Locate the cell with the specified text and output its (x, y) center coordinate. 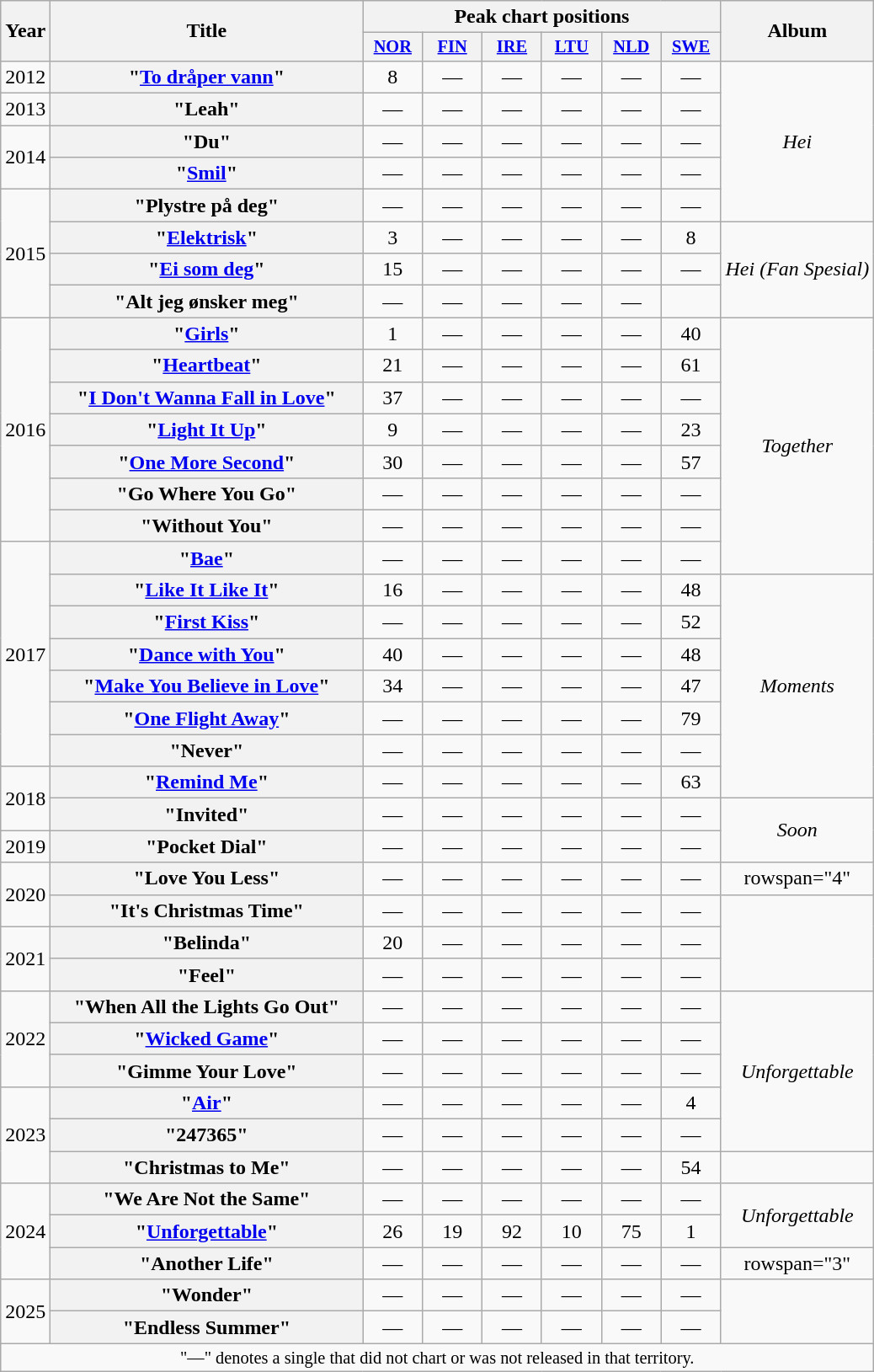
"Gimme Your Love" (207, 1070)
"Like It Like It" (207, 590)
2022 (25, 1038)
"Another Life" (207, 1263)
Together (797, 446)
10 (571, 1231)
"Belinda" (207, 942)
2017 (25, 654)
rowspan="3" (797, 1263)
"Remind Me" (207, 782)
15 (392, 270)
"Bae" (207, 558)
54 (690, 1167)
"To dråper vann" (207, 77)
"We Are Not the Same" (207, 1199)
NOR (392, 47)
79 (690, 718)
"Go Where You Go" (207, 494)
2021 (25, 958)
2025 (25, 1311)
"Wonder" (207, 1295)
"Never" (207, 750)
LTU (571, 47)
Year (25, 31)
20 (392, 942)
2014 (25, 157)
9 (392, 430)
2012 (25, 77)
75 (632, 1231)
"Ei som deg" (207, 270)
19 (453, 1231)
"Pocket Dial" (207, 846)
4 (690, 1102)
57 (690, 462)
21 (392, 366)
"Light It Up" (207, 430)
63 (690, 782)
2015 (25, 254)
30 (392, 462)
2013 (25, 109)
2018 (25, 798)
"Smil" (207, 174)
52 (690, 622)
Hei (797, 141)
NLD (632, 47)
"First Kiss" (207, 622)
2024 (25, 1231)
23 (690, 430)
26 (392, 1231)
"Make You Believe in Love" (207, 686)
"Plystre på deg" (207, 206)
"Alt jeg ønsker meg" (207, 302)
"Unforgettable" (207, 1231)
2019 (25, 846)
2023 (25, 1134)
SWE (690, 47)
"Heartbeat" (207, 366)
"I Don't Wanna Fall in Love" (207, 398)
"Air" (207, 1102)
"Endless Summer" (207, 1327)
"Du" (207, 141)
"When All the Lights Go Out" (207, 1006)
Hei (Fan Spesial) (797, 270)
Moments (797, 686)
"Feel" (207, 974)
"One Flight Away" (207, 718)
"Wicked Game" (207, 1038)
FIN (453, 47)
"Leah" (207, 109)
"Without You" (207, 526)
Peak chart positions (542, 17)
rowspan="4" (797, 878)
34 (392, 686)
"It's Christmas Time" (207, 910)
"—" denotes a single that did not chart or was not released in that territory. (438, 1358)
Soon (797, 830)
37 (392, 398)
Album (797, 31)
2016 (25, 430)
"247365" (207, 1135)
"Girls" (207, 334)
47 (690, 686)
92 (512, 1231)
IRE (512, 47)
61 (690, 366)
Title (207, 31)
16 (392, 590)
2020 (25, 894)
"Love You Less" (207, 878)
"Christmas to Me" (207, 1167)
"Elektrisk" (207, 238)
"Invited" (207, 814)
"Dance with You" (207, 654)
"One More Second" (207, 462)
3 (392, 238)
